Detect which cell encompasses the target text, then output its [x, y] center coordinate. 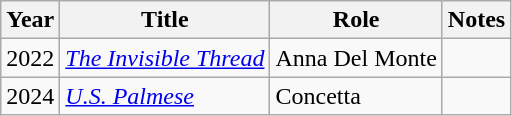
Role [356, 20]
Anna Del Monte [356, 58]
Year [30, 20]
Title [165, 20]
Notes [476, 20]
The Invisible Thread [165, 58]
2024 [30, 96]
U.S. Palmese [165, 96]
2022 [30, 58]
Concetta [356, 96]
